Find where the given text appears and provide that cell's center as (x, y) coordinate. 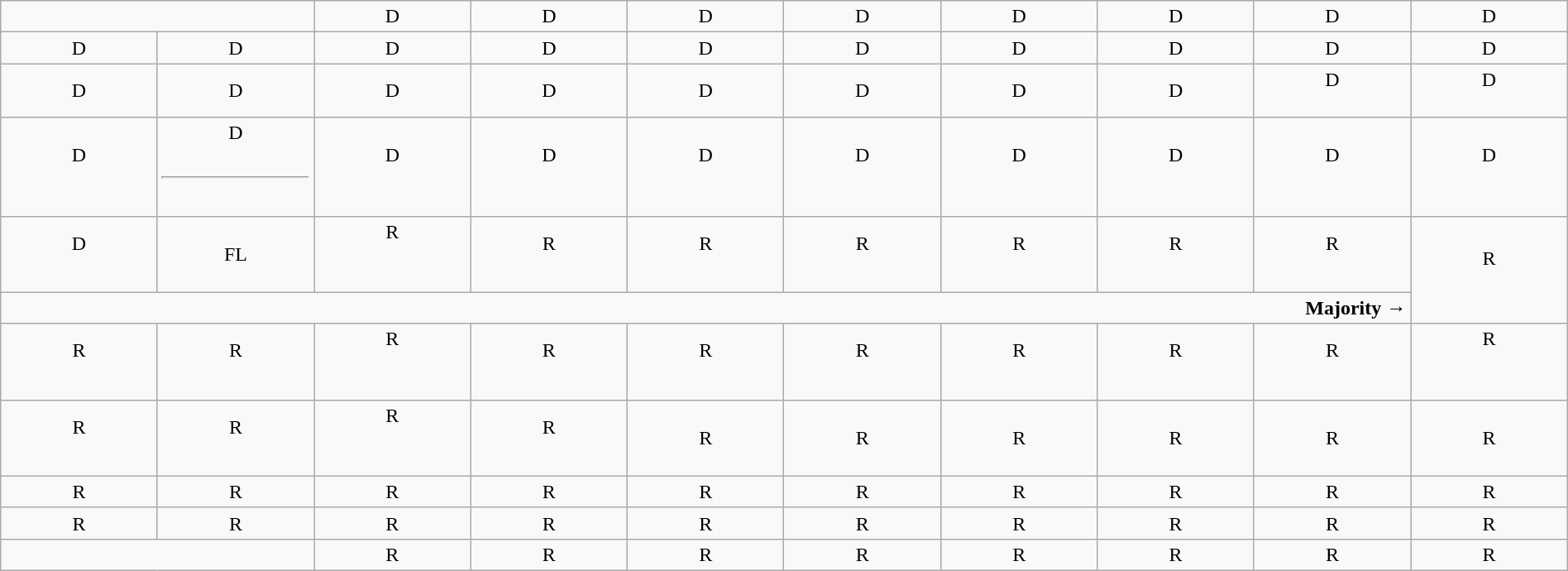
FL (235, 254)
Majority → (706, 308)
